Provide the [X, Y] coordinate of the cell's center where the given text is located.  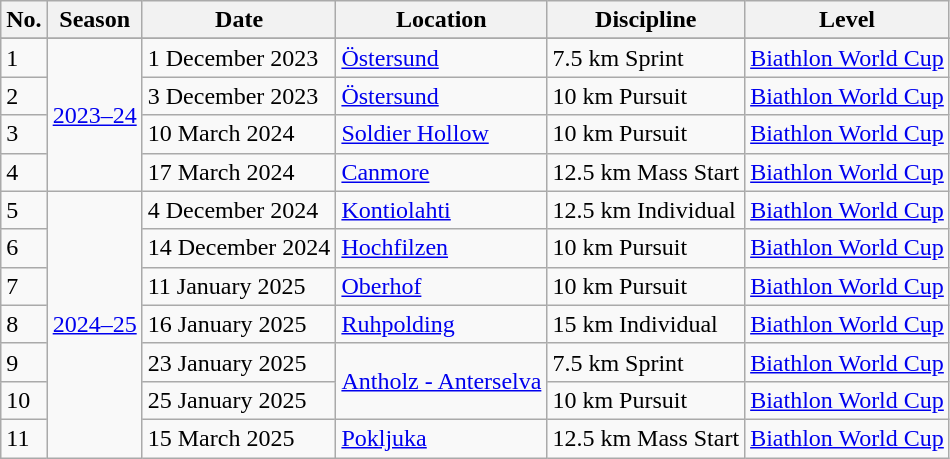
23 January 2025 [239, 362]
6 [24, 248]
8 [24, 324]
2023–24 [94, 115]
10 March 2024 [239, 134]
Season [94, 20]
Soldier Hollow [442, 134]
12.5 km Individual [646, 210]
16 January 2025 [239, 324]
14 December 2024 [239, 248]
2 [24, 96]
15 km Individual [646, 324]
1 [24, 58]
17 March 2024 [239, 172]
4 [24, 172]
9 [24, 362]
2024–25 [94, 324]
Ruhpolding [442, 324]
Canmore [442, 172]
Discipline [646, 20]
No. [24, 20]
Date [239, 20]
25 January 2025 [239, 400]
Oberhof [442, 286]
Antholz - Anterselva [442, 381]
7 [24, 286]
15 March 2025 [239, 438]
Level [848, 20]
3 December 2023 [239, 96]
Location [442, 20]
11 [24, 438]
Hochfilzen [442, 248]
Pokljuka [442, 438]
1 December 2023 [239, 58]
11 January 2025 [239, 286]
Kontiolahti [442, 210]
4 December 2024 [239, 210]
5 [24, 210]
10 [24, 400]
3 [24, 134]
